Search for the cell housing the specified text and yield its (X, Y) center coordinate. 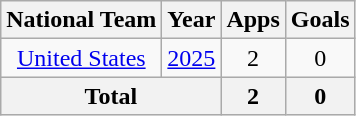
Apps (253, 20)
United States (82, 58)
National Team (82, 20)
Goals (320, 20)
2025 (192, 58)
Year (192, 20)
Total (111, 96)
